Capture the cell that displays the provided text and extract its [X, Y] central coordinate. 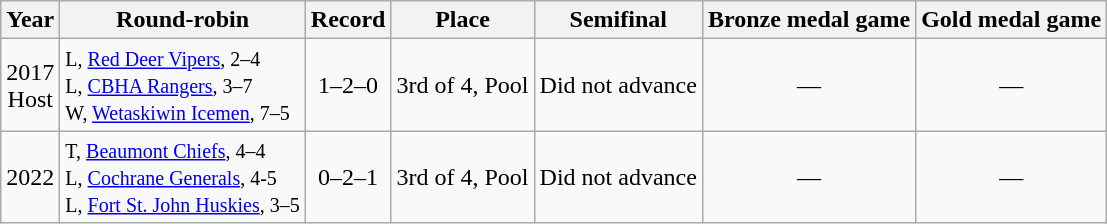
Place [462, 20]
0–2–1 [348, 177]
1–2–0 [348, 85]
2017Host [30, 85]
Round-robin [182, 20]
L, Red Deer Vipers, 2–4L, CBHA Rangers, 3–7W, Wetaskiwin Icemen, 7–5 [182, 85]
T, Beaumont Chiefs, 4–4L, Cochrane Generals, 4-5L, Fort St. John Huskies, 3–5 [182, 177]
2022 [30, 177]
Year [30, 20]
Gold medal game [1012, 20]
Semifinal [618, 20]
Record [348, 20]
Bronze medal game [808, 20]
